From the cell containing the given text, extract its center point as [X, Y] coordinate. 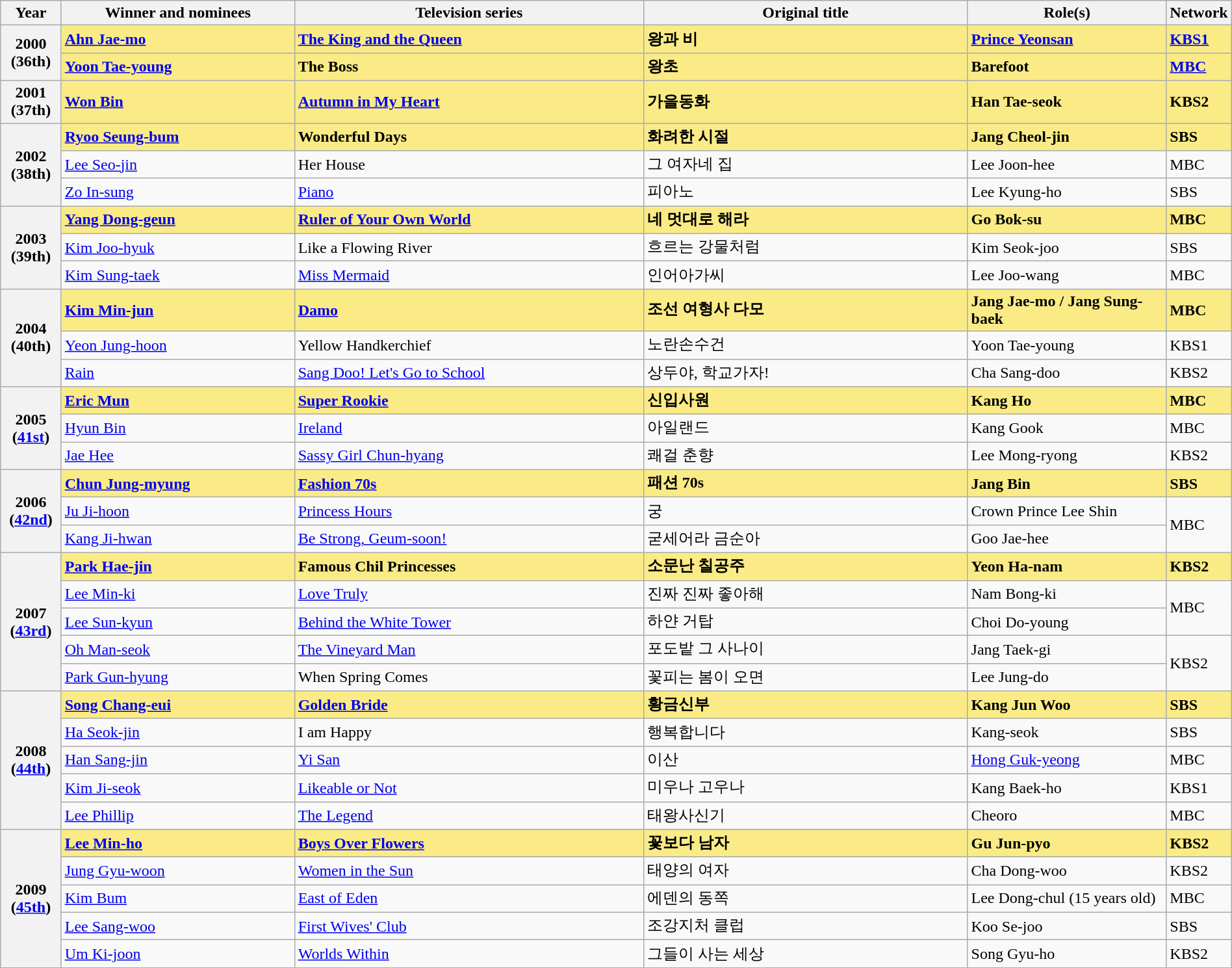
Prince Yeonsan [1067, 39]
황금신부 [806, 705]
Fashion 70s [469, 484]
Yi San [469, 761]
Lee Seo-jin [178, 165]
굳세어라 금순아 [806, 538]
Lee Phillip [178, 815]
2003(39th) [31, 248]
Sassy Girl Chun-hyang [469, 456]
아일랜드 [806, 428]
꽃보다 남자 [806, 844]
The Boss [469, 66]
Cha Dong-woo [1067, 871]
Kim Sung-taek [178, 276]
Chun Jung-myung [178, 484]
Nam Bong-ki [1067, 594]
Ryoo Seung-bum [178, 137]
Kang Baek-ho [1067, 788]
Kim Min-jun [178, 309]
Hyun Bin [178, 428]
The Legend [469, 815]
Kang Ji-hwan [178, 538]
Um Ki-joon [178, 954]
미우나 고우나 [806, 788]
Lee Sun-kyun [178, 621]
Boys Over Flowers [469, 844]
Jang Cheol-jin [1067, 137]
Kim Bum [178, 898]
Song Chang-eui [178, 705]
그 여자네 집 [806, 165]
패션 70s [806, 484]
Hong Guk-yeong [1067, 761]
피아노 [806, 192]
Oh Man-seok [178, 650]
First Wives' Club [469, 926]
Super Rookie [469, 400]
Ha Seok-jin [178, 732]
Han Sang-jin [178, 761]
Jang Jae-mo / Jang Sung-baek [1067, 309]
Yang Dong-geun [178, 220]
흐르는 강물처럼 [806, 247]
태왕사신기 [806, 815]
Lee Min-ki [178, 594]
소문난 칠공주 [806, 567]
Lee Kyung-ho [1067, 192]
Winner and nominees [178, 13]
Lee Min-ho [178, 844]
Lee Dong-chul (15 years old) [1067, 898]
Lee Jung-do [1067, 677]
Women in the Sun [469, 871]
Lee Joo-wang [1067, 276]
Crown Prince Lee Shin [1067, 511]
Jung Gyu-woon [178, 871]
Famous Chil Princesses [469, 567]
Lee Joon-hee [1067, 165]
Kim Seok-joo [1067, 247]
2001(37th) [31, 101]
Love Truly [469, 594]
상두야, 학교가자! [806, 373]
Choi Do-young [1067, 621]
2002(38th) [31, 164]
Jae Hee [178, 456]
Be Strong, Geum-soon! [469, 538]
이산 [806, 761]
Cheoro [1067, 815]
Yeon Jung-hoon [178, 345]
Won Bin [178, 101]
Ju Ji-hoon [178, 511]
Barefoot [1067, 66]
Goo Jae-hee [1067, 538]
Ruler of Your Own World [469, 220]
행복합니다 [806, 732]
I am Happy [469, 732]
2009(45th) [31, 898]
Jang Taek-gi [1067, 650]
When Spring Comes [469, 677]
Han Tae-seok [1067, 101]
Television series [469, 13]
2005(41st) [31, 428]
포도밭 그 사나이 [806, 650]
궁 [806, 511]
Sang Doo! Let's Go to School [469, 373]
2000(36th) [31, 53]
가을동화 [806, 101]
조선 여형사 다모 [806, 309]
Kang Gook [1067, 428]
Zo In-sung [178, 192]
그들이 사는 세상 [806, 954]
Princess Hours [469, 511]
Kim Joo-hyuk [178, 247]
태양의 여자 [806, 871]
Kang-seok [1067, 732]
진짜 진짜 좋아해 [806, 594]
Likeable or Not [469, 788]
Song Gyu-ho [1067, 954]
Kang Jun Woo [1067, 705]
Ireland [469, 428]
Worlds Within [469, 954]
Rain [178, 373]
왕과 비 [806, 39]
Damo [469, 309]
Jang Bin [1067, 484]
Wonderful Days [469, 137]
Yeon Ha-nam [1067, 567]
Lee Sang-woo [178, 926]
Eric Mun [178, 400]
Autumn in My Heart [469, 101]
Koo Se-joo [1067, 926]
Miss Mermaid [469, 276]
Golden Bride [469, 705]
Gu Jun-pyo [1067, 844]
Her House [469, 165]
Cha Sang-doo [1067, 373]
Piano [469, 192]
Yellow Handkerchief [469, 345]
Like a Flowing River [469, 247]
꽃피는 봄이 오면 [806, 677]
에덴의 동쪽 [806, 898]
하얀 거탑 [806, 621]
2006(42nd) [31, 511]
Park Gun-hyung [178, 677]
Ahn Jae-mo [178, 39]
화려한 시절 [806, 137]
조강지처 클럽 [806, 926]
The Vineyard Man [469, 650]
2004(40th) [31, 337]
Network [1199, 13]
2007(43rd) [31, 621]
신입사원 [806, 400]
Original title [806, 13]
네 멋대로 해라 [806, 220]
East of Eden [469, 898]
Kim Ji-seok [178, 788]
Kang Ho [1067, 400]
Role(s) [1067, 13]
노란손수건 [806, 345]
Park Hae-jin [178, 567]
쾌걸 춘향 [806, 456]
Go Bok-su [1067, 220]
2008(44th) [31, 761]
인어아가씨 [806, 276]
Lee Mong-ryong [1067, 456]
Behind the White Tower [469, 621]
왕초 [806, 66]
Year [31, 13]
The King and the Queen [469, 39]
